Capture the cell that displays the provided text and extract its [X, Y] central coordinate. 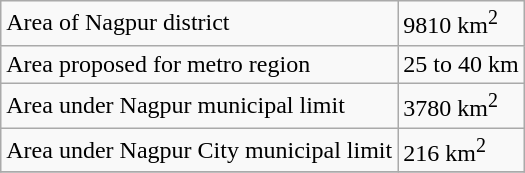
Area of Nagpur district [200, 24]
25 to 40 km [461, 64]
216 km2 [461, 150]
Area under Nagpur City municipal limit [200, 150]
3780 km2 [461, 106]
Area under Nagpur municipal limit [200, 106]
Area proposed for metro region [200, 64]
9810 km2 [461, 24]
